From the cell containing the given text, extract its center point as (x, y) coordinate. 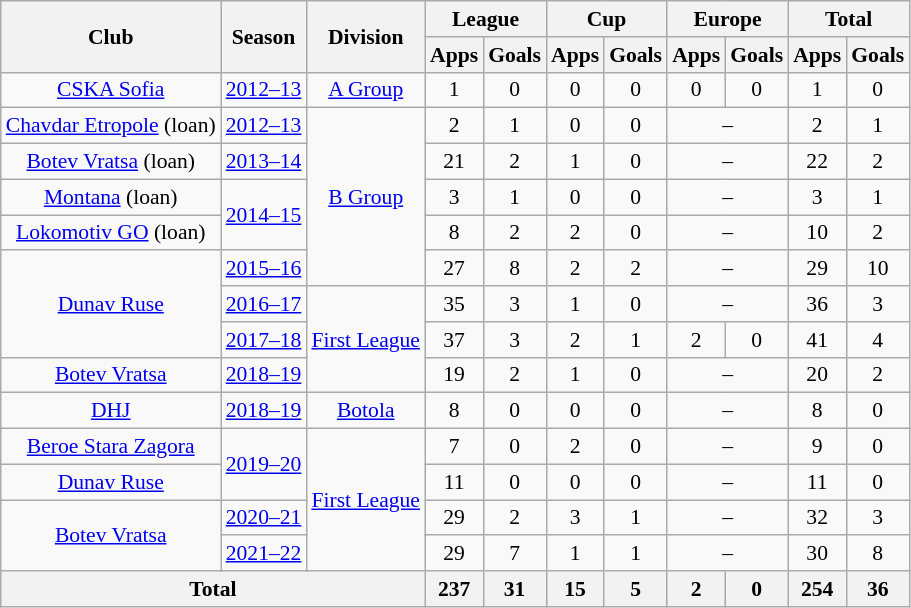
5 (636, 589)
20 (817, 375)
Botola (366, 411)
Montana (loan) (111, 197)
2019–20 (264, 464)
Chavdar Etropole (loan) (111, 126)
35 (454, 304)
22 (817, 162)
2014–15 (264, 214)
Europe (728, 19)
Club (111, 36)
2013–14 (264, 162)
2020–21 (264, 518)
30 (817, 554)
Season (264, 36)
Lokomotiv GO (loan) (111, 233)
9 (817, 447)
21 (454, 162)
15 (575, 589)
2021–22 (264, 554)
DHJ (111, 411)
2017–18 (264, 340)
2016–17 (264, 304)
4 (878, 340)
237 (454, 589)
A Group (366, 90)
B Group (366, 197)
19 (454, 375)
254 (817, 589)
41 (817, 340)
31 (514, 589)
League (486, 19)
Botev Vratsa (loan) (111, 162)
Cup (606, 19)
27 (454, 269)
Division (366, 36)
Beroe Stara Zagora (111, 447)
CSKA Sofia (111, 90)
37 (454, 340)
32 (817, 518)
2015–16 (264, 269)
